Detect which cell encompasses the target text, then output its (x, y) center coordinate. 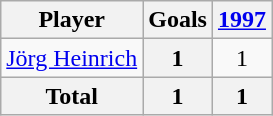
Player (72, 20)
1997 (242, 20)
Jörg Heinrich (72, 58)
Total (72, 96)
Goals (178, 20)
